Scan for the cell matching the given text and deliver its [x, y] coordinate at center. 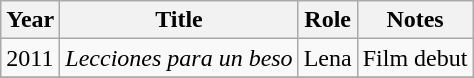
Lena [328, 58]
Notes [415, 20]
Year [30, 20]
Lecciones para un beso [179, 58]
Title [179, 20]
2011 [30, 58]
Role [328, 20]
Film debut [415, 58]
